For the text-containing cell, return its midpoint in [x, y] coordinate format. 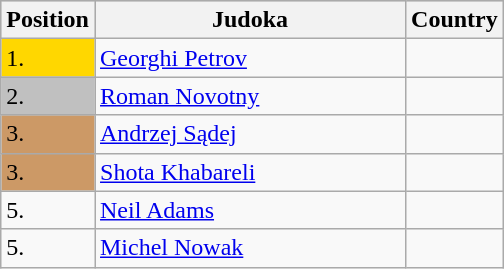
Position [48, 20]
Country [455, 20]
Michel Nowak [250, 248]
Georghi Petrov [250, 58]
Shota Khabareli [250, 172]
Neil Adams [250, 210]
1. [48, 58]
Judoka [250, 20]
2. [48, 96]
Roman Novotny [250, 96]
Andrzej Sądej [250, 134]
